For the text-containing cell, return its midpoint in (X, Y) coordinate format. 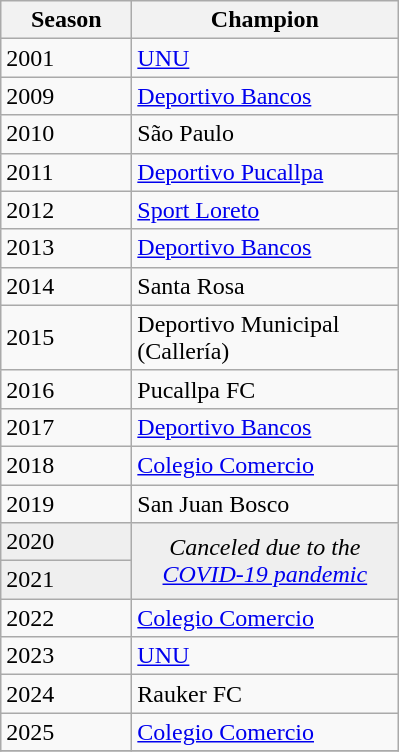
Sport Loreto (265, 210)
Pucallpa FC (265, 389)
2009 (66, 96)
2019 (66, 503)
Rauker FC (265, 694)
2016 (66, 389)
2020 (66, 542)
2011 (66, 172)
Santa Rosa (265, 286)
2001 (66, 58)
2025 (66, 732)
2023 (66, 656)
2013 (66, 248)
2017 (66, 427)
2012 (66, 210)
2024 (66, 694)
2015 (66, 338)
2014 (66, 286)
San Juan Bosco (265, 503)
São Paulo (265, 134)
2022 (66, 618)
2010 (66, 134)
Season (66, 20)
2021 (66, 580)
Canceled due to the COVID-19 pandemic (265, 561)
Deportivo Municipal (Callería) (265, 338)
2018 (66, 465)
Deportivo Pucallpa (265, 172)
Champion (265, 20)
